Search for the cell housing the specified text and yield its [X, Y] center coordinate. 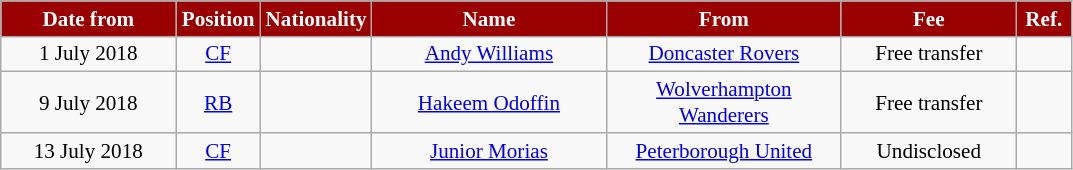
RB [218, 102]
Peterborough United [724, 150]
1 July 2018 [88, 54]
Fee [928, 18]
Position [218, 18]
9 July 2018 [88, 102]
Nationality [316, 18]
13 July 2018 [88, 150]
Undisclosed [928, 150]
Doncaster Rovers [724, 54]
Name [488, 18]
Andy Williams [488, 54]
Wolverhampton Wanderers [724, 102]
From [724, 18]
Ref. [1044, 18]
Date from [88, 18]
Junior Morias [488, 150]
Hakeem Odoffin [488, 102]
